Return [x, y] of the center of cell containing provided text 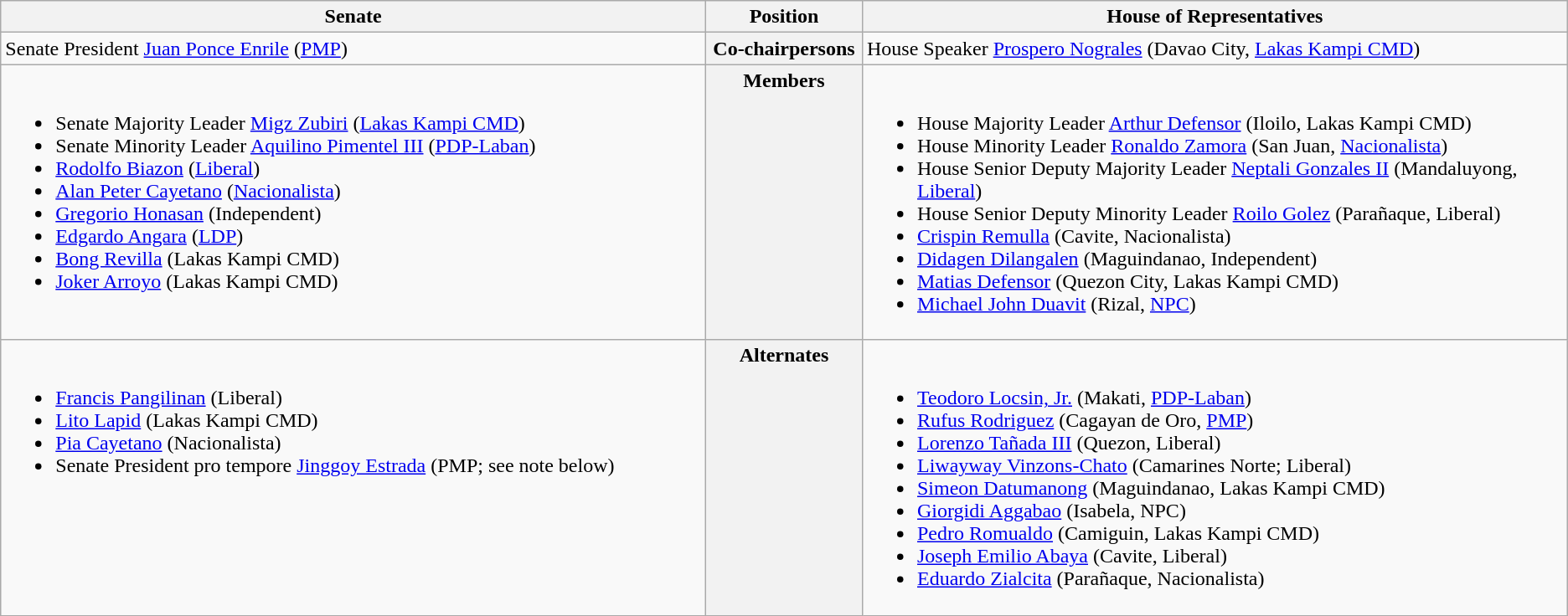
House Speaker Prospero Nograles (Davao City, Lakas Kampi CMD) [1215, 49]
Senate [353, 17]
Senate President Juan Ponce Enrile (PMP) [353, 49]
Members [784, 203]
House of Representatives [1215, 17]
Alternates [784, 477]
Co-chairpersons [784, 49]
Position [784, 17]
Francis Pangilinan (Liberal)Lito Lapid (Lakas Kampi CMD)Pia Cayetano (Nacionalista)Senate President pro tempore Jinggoy Estrada (PMP; see note below) [353, 477]
